For the text-containing cell, return its midpoint in [X, Y] coordinate format. 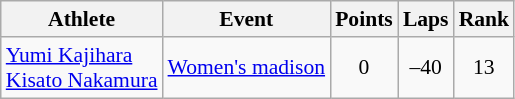
0 [364, 68]
Rank [484, 19]
–40 [426, 68]
Athlete [82, 19]
13 [484, 68]
Women's madison [247, 68]
Points [364, 19]
Event [247, 19]
Yumi KajiharaKisato Nakamura [82, 68]
Laps [426, 19]
